Detect which cell encompasses the target text, then output its (x, y) center coordinate. 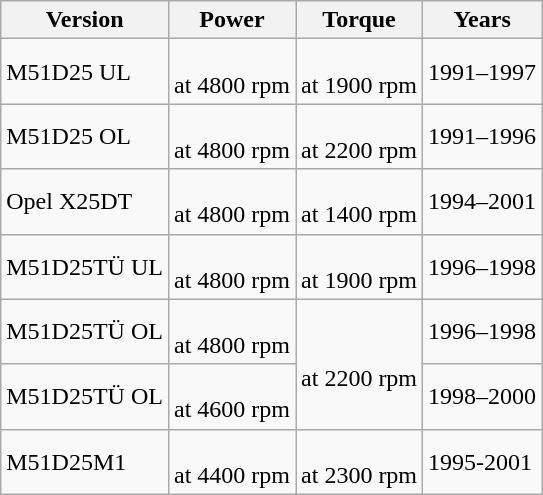
M51D25 UL (85, 72)
at 4600 rpm (232, 396)
Opel X25DT (85, 202)
M51D25M1 (85, 462)
at 4400 rpm (232, 462)
1991–1997 (482, 72)
1998–2000 (482, 396)
at 2300 rpm (360, 462)
M51D25 OL (85, 136)
Version (85, 20)
Torque (360, 20)
1995-2001 (482, 462)
Years (482, 20)
1991–1996 (482, 136)
at 1400 rpm (360, 202)
Power (232, 20)
1994–2001 (482, 202)
M51D25TÜ UL (85, 266)
